Extract the [x, y] coordinate from the center of the cell holding the provided text.  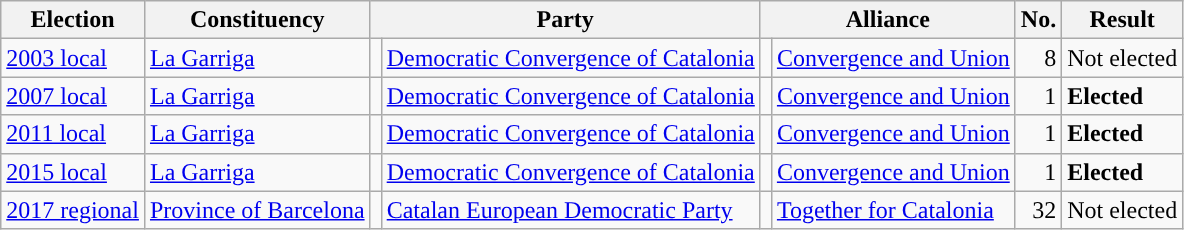
Province of Barcelona [257, 210]
Constituency [257, 20]
2015 local [73, 172]
2003 local [73, 58]
Election [73, 20]
Result [1122, 20]
2017 regional [73, 210]
32 [1038, 210]
Catalan European Democratic Party [570, 210]
Alliance [888, 20]
2011 local [73, 134]
2007 local [73, 96]
Party [565, 20]
8 [1038, 58]
No. [1038, 20]
Together for Catalonia [893, 210]
